Detect which cell encompasses the target text, then output its (X, Y) center coordinate. 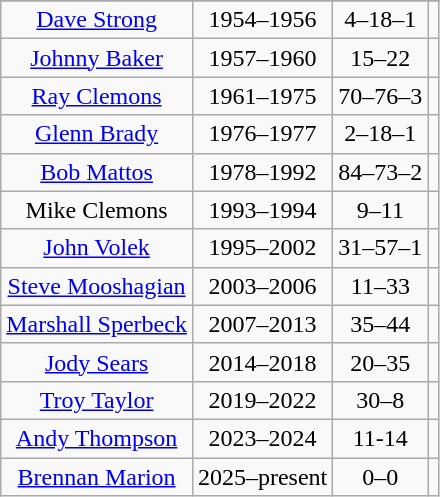
2003–2006 (262, 286)
1993–1994 (262, 210)
2019–2022 (262, 400)
4–18–1 (380, 20)
2014–2018 (262, 362)
1976–1977 (262, 134)
Glenn Brady (97, 134)
1995–2002 (262, 248)
John Volek (97, 248)
70–76–3 (380, 96)
Steve Mooshagian (97, 286)
11-14 (380, 438)
2–18–1 (380, 134)
20–35 (380, 362)
11–33 (380, 286)
2023–2024 (262, 438)
1957–1960 (262, 58)
1961–1975 (262, 96)
Dave Strong (97, 20)
9–11 (380, 210)
1954–1956 (262, 20)
Brennan Marion (97, 477)
1978–1992 (262, 172)
Jody Sears (97, 362)
Andy Thompson (97, 438)
15–22 (380, 58)
2025–present (262, 477)
Ray Clemons (97, 96)
Marshall Sperbeck (97, 324)
0–0 (380, 477)
Mike Clemons (97, 210)
30–8 (380, 400)
31–57–1 (380, 248)
Johnny Baker (97, 58)
2007–2013 (262, 324)
84–73–2 (380, 172)
Troy Taylor (97, 400)
Bob Mattos (97, 172)
35–44 (380, 324)
